Provide the (X, Y) coordinate of the cell's center where the given text is located.  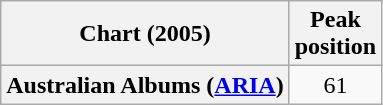
Chart (2005) (145, 34)
Peakposition (335, 34)
61 (335, 85)
Australian Albums (ARIA) (145, 85)
